Extract the [X, Y] coordinate from the center of the cell holding the provided text.  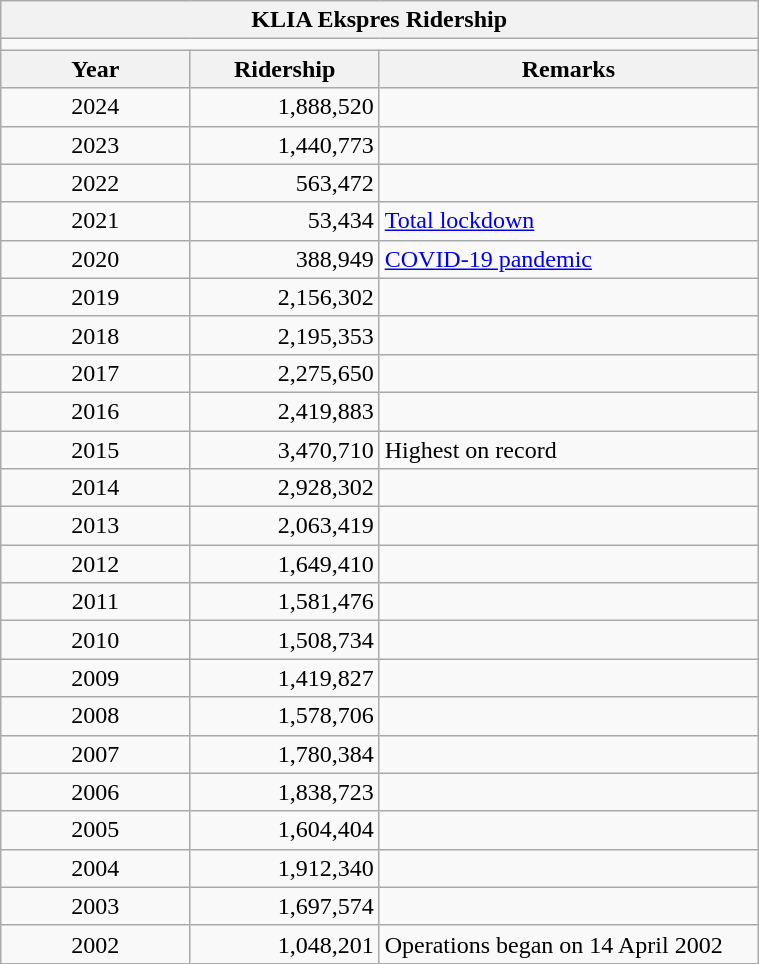
1,838,723 [284, 792]
2010 [96, 640]
Operations began on 14 April 2002 [568, 944]
1,912,340 [284, 868]
1,604,404 [284, 830]
2004 [96, 868]
2021 [96, 221]
2002 [96, 944]
2018 [96, 335]
Highest on record [568, 449]
1,780,384 [284, 754]
Total lockdown [568, 221]
2,063,419 [284, 526]
2006 [96, 792]
2,928,302 [284, 488]
1,440,773 [284, 145]
KLIA Ekspres Ridership [380, 20]
COVID-19 pandemic [568, 259]
Year [96, 69]
1,578,706 [284, 716]
2,195,353 [284, 335]
1,581,476 [284, 602]
2007 [96, 754]
1,048,201 [284, 944]
2019 [96, 297]
2005 [96, 830]
2003 [96, 906]
2020 [96, 259]
3,470,710 [284, 449]
388,949 [284, 259]
2,156,302 [284, 297]
2023 [96, 145]
2009 [96, 678]
2014 [96, 488]
2008 [96, 716]
1,888,520 [284, 107]
2015 [96, 449]
2,419,883 [284, 411]
1,508,734 [284, 640]
2011 [96, 602]
53,434 [284, 221]
1,419,827 [284, 678]
2024 [96, 107]
2017 [96, 373]
2,275,650 [284, 373]
563,472 [284, 183]
Remarks [568, 69]
2013 [96, 526]
1,649,410 [284, 564]
1,697,574 [284, 906]
Ridership [284, 69]
2012 [96, 564]
2022 [96, 183]
2016 [96, 411]
